Locate the cell with the specified text and output its (X, Y) center coordinate. 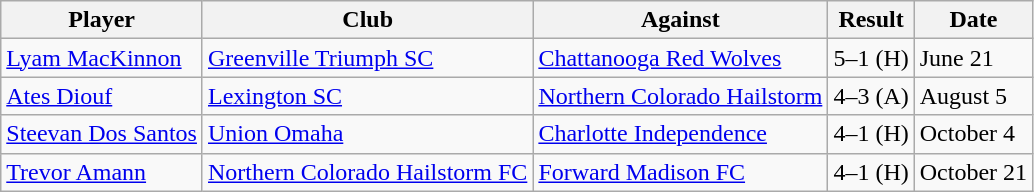
Trevor Amann (102, 172)
Date (973, 20)
Forward Madison FC (680, 172)
Ates Diouf (102, 96)
Union Omaha (367, 134)
Charlotte Independence (680, 134)
Club (367, 20)
October 21 (973, 172)
Greenville Triumph SC (367, 58)
Lexington SC (367, 96)
August 5 (973, 96)
October 4 (973, 134)
Chattanooga Red Wolves (680, 58)
5–1 (H) (871, 58)
4–3 (A) (871, 96)
Northern Colorado Hailstorm FC (367, 172)
Player (102, 20)
June 21 (973, 58)
Against (680, 20)
Northern Colorado Hailstorm (680, 96)
Steevan Dos Santos (102, 134)
Result (871, 20)
Lyam MacKinnon (102, 58)
